From the cell containing the given text, extract its center point as [X, Y] coordinate. 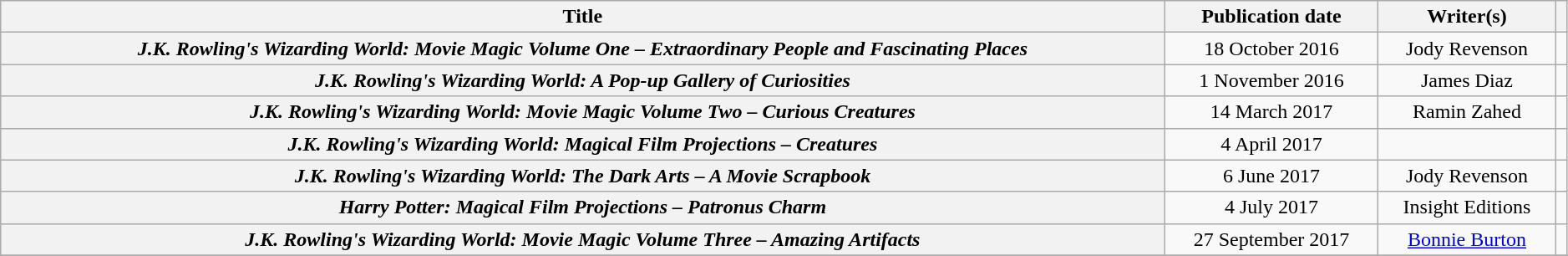
Bonnie Burton [1467, 239]
4 April 2017 [1271, 144]
Harry Potter: Magical Film Projections – Patronus Charm [583, 207]
J.K. Rowling's Wizarding World: A Pop-up Gallery of Curiosities [583, 80]
Title [583, 17]
18 October 2016 [1271, 49]
1 November 2016 [1271, 80]
Publication date [1271, 17]
27 September 2017 [1271, 239]
Insight Editions [1467, 207]
J.K. Rowling's Wizarding World: Movie Magic Volume Two – Curious Creatures [583, 112]
James Diaz [1467, 80]
4 July 2017 [1271, 207]
Writer(s) [1467, 17]
14 March 2017 [1271, 112]
J.K. Rowling's Wizarding World: Movie Magic Volume One – Extraordinary People and Fascinating Places [583, 49]
J.K. Rowling's Wizarding World: Magical Film Projections – Creatures [583, 144]
J.K. Rowling's Wizarding World: The Dark Arts – A Movie Scrapbook [583, 176]
Ramin Zahed [1467, 112]
J.K. Rowling's Wizarding World: Movie Magic Volume Three – Amazing Artifacts [583, 239]
6 June 2017 [1271, 176]
